Return (x, y) of the center of cell containing provided text 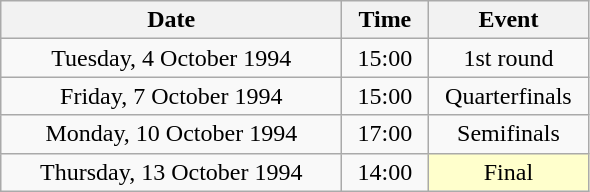
Tuesday, 4 October 1994 (172, 58)
14:00 (385, 172)
Event (508, 20)
1st round (508, 58)
Friday, 7 October 1994 (172, 96)
Date (172, 20)
Quarterfinals (508, 96)
Thursday, 13 October 1994 (172, 172)
17:00 (385, 134)
Final (508, 172)
Monday, 10 October 1994 (172, 134)
Semifinals (508, 134)
Time (385, 20)
